Identify which cell holds the provided text, then report its [x, y] central coordinate. 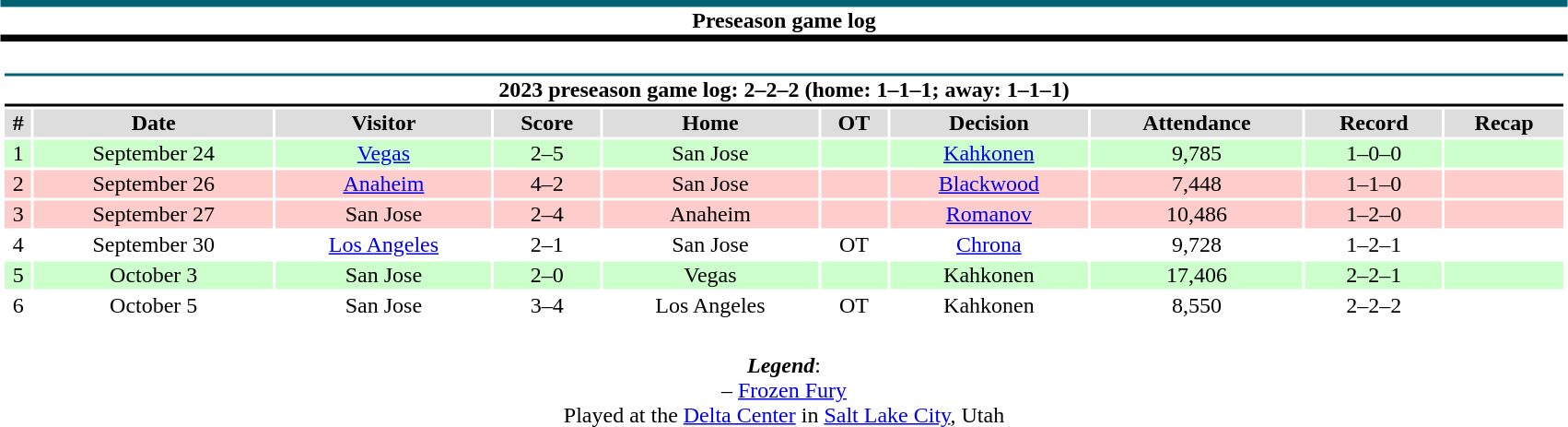
4 [18, 244]
2–4 [547, 215]
9,728 [1197, 244]
2–1 [547, 244]
6 [18, 305]
1–1–0 [1375, 184]
Recap [1504, 123]
# [18, 123]
2–5 [547, 154]
September 24 [153, 154]
1 [18, 154]
9,785 [1197, 154]
4–2 [547, 184]
Preseason game log [784, 20]
8,550 [1197, 305]
1–2–0 [1375, 215]
10,486 [1197, 215]
7,448 [1197, 184]
3 [18, 215]
2–2–2 [1375, 305]
1–0–0 [1375, 154]
2–0 [547, 276]
Record [1375, 123]
September 26 [153, 184]
September 30 [153, 244]
Date [153, 123]
September 27 [153, 215]
October 5 [153, 305]
Decision [989, 123]
17,406 [1197, 276]
Visitor [383, 123]
Chrona [989, 244]
Score [547, 123]
October 3 [153, 276]
Attendance [1197, 123]
Blackwood [989, 184]
2023 preseason game log: 2–2–2 (home: 1–1–1; away: 1–1–1) [783, 90]
Romanov [989, 215]
Home [710, 123]
2 [18, 184]
2–2–1 [1375, 276]
3–4 [547, 305]
1–2–1 [1375, 244]
5 [18, 276]
